Return the (X, Y) coordinate for the center point of the cell that contains the specified text.  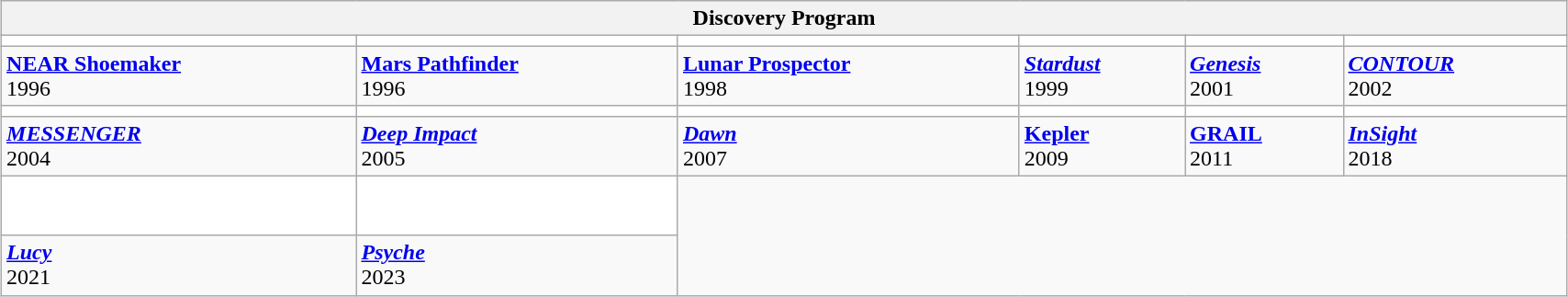
CONTOUR2002 (1454, 75)
NEAR Shoemaker1996 (179, 75)
Mars Pathfinder 1996 (517, 75)
GRAIL2011 (1264, 145)
Kepler2009 (1102, 145)
Lucy2021 (179, 265)
Lunar Prospector1998 (848, 75)
Genesis2001 (1264, 75)
InSight2018 (1454, 145)
MESSENGER2004 (179, 145)
Psyche2023 (517, 265)
Discovery Program (784, 18)
Deep Impact2005 (517, 145)
Stardust1999 (1102, 75)
Dawn2007 (848, 145)
